From the cell containing the given text, extract its center point as (x, y) coordinate. 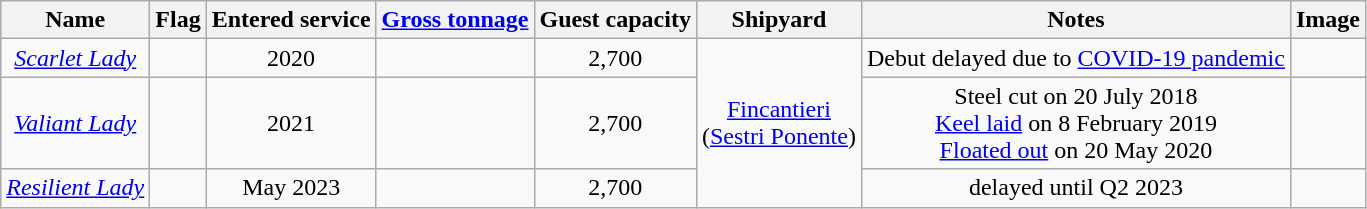
Name (76, 20)
2021 (291, 123)
Debut delayed due to COVID-19 pandemic (1076, 58)
Notes (1076, 20)
Resilient Lady (76, 188)
Valiant Lady (76, 123)
Fincantieri(Sestri Ponente) (778, 123)
Entered service (291, 20)
Scarlet Lady (76, 58)
Image (1328, 20)
May 2023 (291, 188)
Shipyard (778, 20)
Steel cut on 20 July 2018Keel laid on 8 February 2019Floated out on 20 May 2020 (1076, 123)
Guest capacity (615, 20)
delayed until Q2 2023 (1076, 188)
2020 (291, 58)
Flag (178, 20)
Gross tonnage (455, 20)
